Pinpoint the cell where the given text exists, returning its (X, Y) midpoint coordinate. 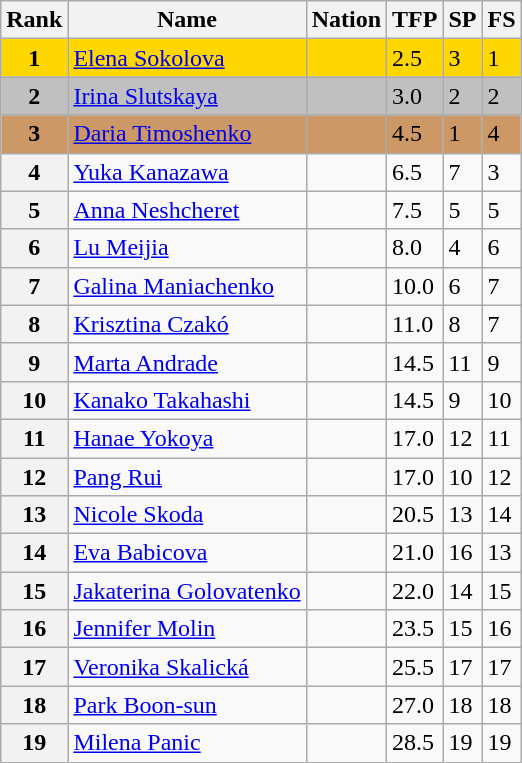
Krisztina Czakó (187, 324)
Eva Babicova (187, 553)
10.0 (415, 286)
Jennifer Molin (187, 629)
Anna Neshcheret (187, 210)
Irina Slutskaya (187, 96)
20.5 (415, 515)
25.5 (415, 667)
Pang Rui (187, 477)
11.0 (415, 324)
7.5 (415, 210)
Milena Panic (187, 743)
Rank (34, 20)
Nation (346, 20)
Yuka Kanazawa (187, 172)
4.5 (415, 134)
Marta Andrade (187, 362)
Elena Sokolova (187, 58)
Veronika Skalická (187, 667)
Name (187, 20)
8.0 (415, 248)
22.0 (415, 591)
3.0 (415, 96)
Lu Meijia (187, 248)
Park Boon-sun (187, 705)
SP (462, 20)
2.5 (415, 58)
21.0 (415, 553)
Nicole Skoda (187, 515)
Kanako Takahashi (187, 400)
Galina Maniachenko (187, 286)
28.5 (415, 743)
Daria Timoshenko (187, 134)
FS (502, 20)
23.5 (415, 629)
Hanae Yokoya (187, 438)
TFP (415, 20)
27.0 (415, 705)
6.5 (415, 172)
Jakaterina Golovatenko (187, 591)
